Provide the (x, y) coordinate of the cell's center where the given text is located.  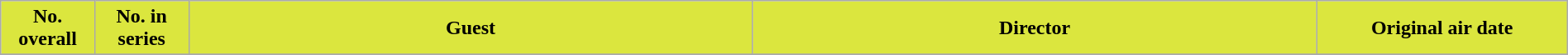
No.overall (48, 28)
No. inseries (141, 28)
Original air date (1442, 28)
Director (1035, 28)
Guest (471, 28)
